Locate the cell with the specified text and output its (x, y) center coordinate. 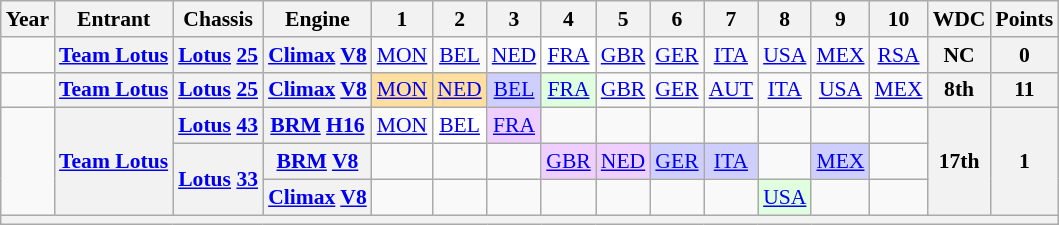
6 (676, 19)
RSA (899, 55)
Chassis (218, 19)
Lotus 33 (218, 180)
Entrant (114, 19)
10 (899, 19)
9 (840, 19)
7 (731, 19)
17th (960, 162)
NC (960, 55)
Year (28, 19)
8 (784, 19)
11 (1025, 90)
Engine (318, 19)
Lotus 43 (218, 126)
WDC (960, 19)
4 (568, 19)
BRM V8 (318, 162)
BRM H16 (318, 126)
AUT (731, 90)
5 (624, 19)
2 (459, 19)
3 (514, 19)
Points (1025, 19)
8th (960, 90)
0 (1025, 55)
